Capture the cell that displays the provided text and extract its (x, y) central coordinate. 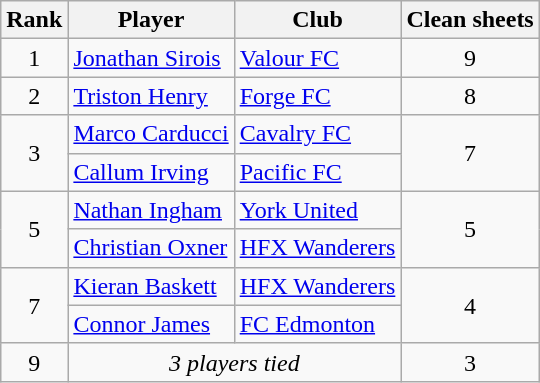
Callum Irving (151, 172)
Cavalry FC (318, 134)
8 (470, 96)
FC Edmonton (318, 324)
Kieran Baskett (151, 286)
Rank (34, 20)
Pacific FC (318, 172)
Triston Henry (151, 96)
York United (318, 210)
Connor James (151, 324)
Marco Carducci (151, 134)
Clean sheets (470, 20)
Jonathan Sirois (151, 58)
1 (34, 58)
2 (34, 96)
Valour FC (318, 58)
3 players tied (234, 362)
Forge FC (318, 96)
Club (318, 20)
Nathan Ingham (151, 210)
Christian Oxner (151, 248)
Player (151, 20)
4 (470, 305)
